Extract the [X, Y] coordinate from the center of the cell holding the provided text.  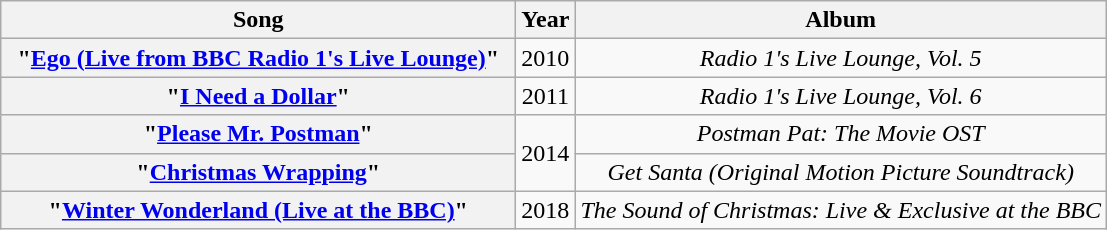
"Winter Wonderland (Live at the BBC)" [258, 210]
Song [258, 20]
Get Santa (Original Motion Picture Soundtrack) [841, 172]
"I Need a Dollar" [258, 96]
"Christmas Wrapping" [258, 172]
2010 [546, 58]
2018 [546, 210]
Radio 1's Live Lounge, Vol. 5 [841, 58]
2011 [546, 96]
"Ego (Live from BBC Radio 1's Live Lounge)" [258, 58]
The Sound of Christmas: Live & Exclusive at the BBC [841, 210]
Year [546, 20]
"Please Mr. Postman" [258, 134]
2014 [546, 153]
Radio 1's Live Lounge, Vol. 6 [841, 96]
Album [841, 20]
Postman Pat: The Movie OST [841, 134]
